Determine the [X, Y] coordinate at the center of the cell enclosing the given text.  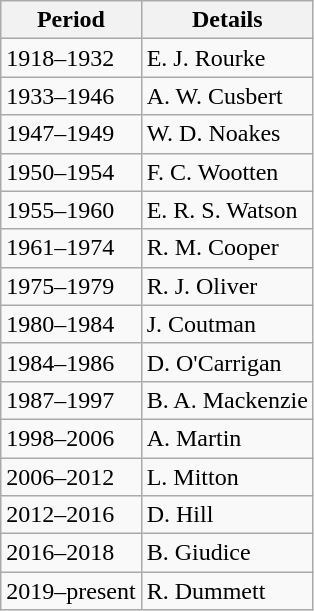
J. Coutman [227, 324]
A. W. Cusbert [227, 96]
B. Giudice [227, 553]
1984–1986 [71, 362]
A. Martin [227, 438]
B. A. Mackenzie [227, 400]
2016–2018 [71, 553]
1955–1960 [71, 210]
1975–1979 [71, 286]
L. Mitton [227, 477]
2012–2016 [71, 515]
1918–1932 [71, 58]
D. Hill [227, 515]
E. J. Rourke [227, 58]
R. J. Oliver [227, 286]
1980–1984 [71, 324]
1987–1997 [71, 400]
1961–1974 [71, 248]
1950–1954 [71, 172]
R. M. Cooper [227, 248]
1947–1949 [71, 134]
1933–1946 [71, 96]
W. D. Noakes [227, 134]
F. C. Wootten [227, 172]
E. R. S. Watson [227, 210]
R. Dummett [227, 591]
Period [71, 20]
1998–2006 [71, 438]
Details [227, 20]
2019–present [71, 591]
D. O'Carrigan [227, 362]
2006–2012 [71, 477]
